Capture the cell that displays the provided text and extract its [X, Y] central coordinate. 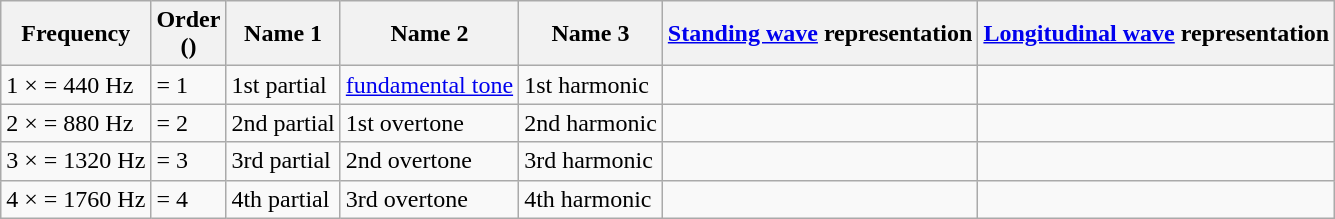
1st harmonic [591, 85]
Name 2 [429, 34]
fundamental tone [429, 85]
4th harmonic [591, 199]
Longitudinal wave representation [1156, 34]
Name 1 [283, 34]
= 1 [188, 85]
2nd partial [283, 123]
2nd overtone [429, 161]
4th partial [283, 199]
= 3 [188, 161]
1 × = 440 Hz [76, 85]
Frequency [76, 34]
= 2 [188, 123]
3 × = 1320 Hz [76, 161]
2 × = 880 Hz [76, 123]
2nd harmonic [591, 123]
1st overtone [429, 123]
Order() [188, 34]
Standing wave representation [820, 34]
Name 3 [591, 34]
4 × = 1760 Hz [76, 199]
3rd harmonic [591, 161]
3rd overtone [429, 199]
= 4 [188, 199]
1st partial [283, 85]
3rd partial [283, 161]
